Provide the (x, y) coordinate of the cell's center where the given text is located.  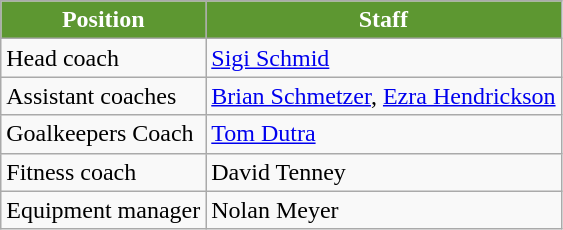
Equipment manager (104, 210)
Staff (384, 20)
Tom Dutra (384, 134)
Fitness coach (104, 172)
David Tenney (384, 172)
Sigi Schmid (384, 58)
Assistant coaches (104, 96)
Nolan Meyer (384, 210)
Brian Schmetzer, Ezra Hendrickson (384, 96)
Goalkeepers Coach (104, 134)
Position (104, 20)
Head coach (104, 58)
